Pinpoint the cell where the given text exists, returning its (x, y) midpoint coordinate. 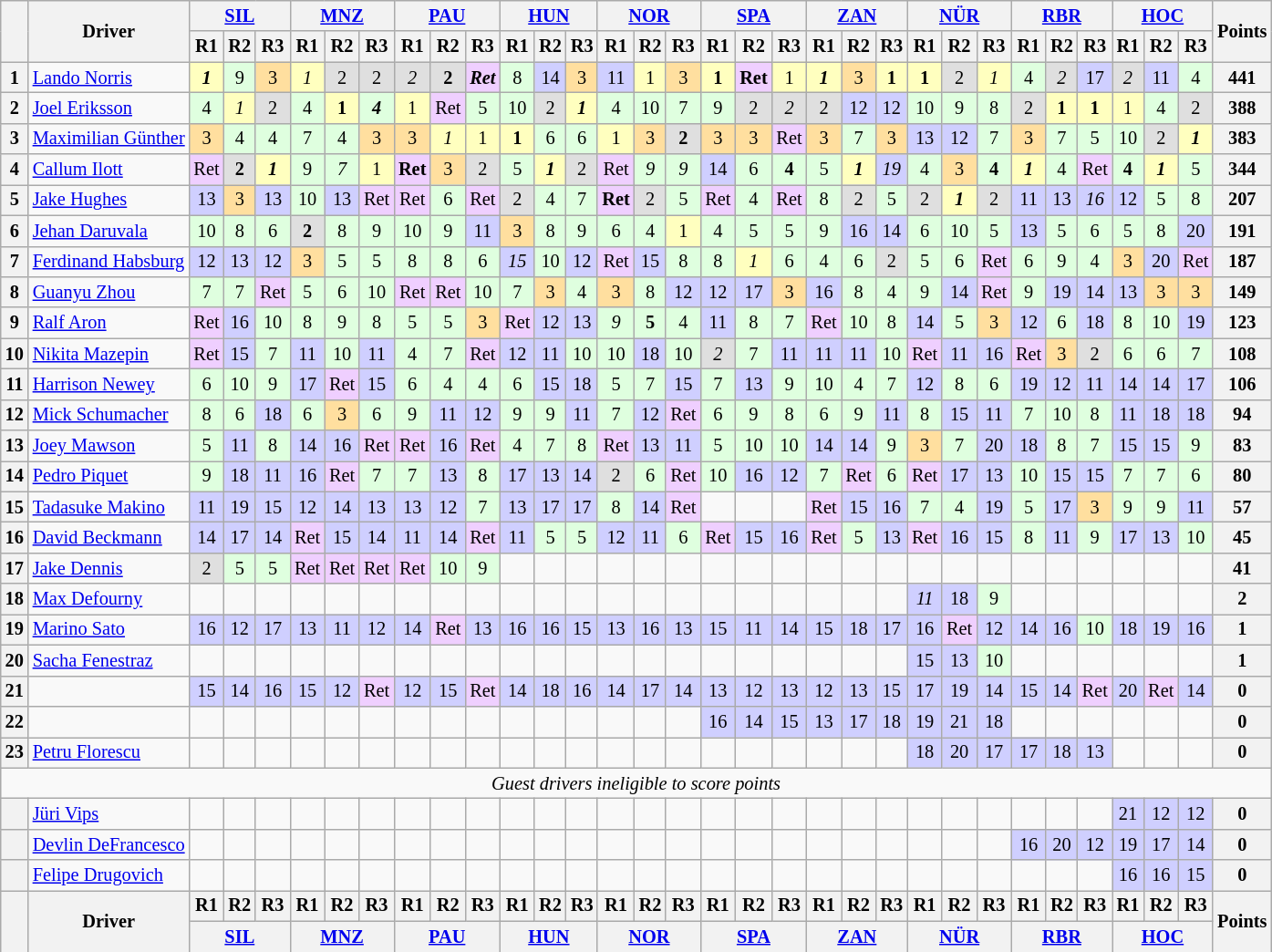
Petru Florescu (109, 752)
441 (1242, 78)
108 (1242, 354)
Nikita Mazepin (109, 354)
83 (1242, 446)
Jake Hughes (109, 200)
Tadasuke Makino (109, 507)
191 (1242, 231)
Guest drivers ineligible to score points (636, 783)
Guanyu Zhou (109, 292)
Harrison Newey (109, 384)
Jake Dennis (109, 568)
Joey Mawson (109, 446)
23 (15, 752)
41 (1242, 568)
149 (1242, 292)
344 (1242, 170)
Lando Norris (109, 78)
Joel Eriksson (109, 108)
Callum Ilott (109, 170)
Ralf Aron (109, 323)
Maximilian Günther (109, 139)
45 (1242, 537)
207 (1242, 200)
94 (1242, 415)
Ferdinand Habsburg (109, 262)
Mick Schumacher (109, 415)
388 (1242, 108)
80 (1242, 476)
57 (1242, 507)
106 (1242, 384)
Sacha Fenestraz (109, 660)
123 (1242, 323)
Felipe Drugovich (109, 875)
383 (1242, 139)
Max Defourny (109, 599)
Marino Sato (109, 629)
Pedro Piquet (109, 476)
Jehan Daruvala (109, 231)
187 (1242, 262)
David Beckmann (109, 537)
Devlin DeFrancesco (109, 844)
Jüri Vips (109, 813)
22 (15, 721)
